Pinpoint the cell where the given text exists, returning its (x, y) midpoint coordinate. 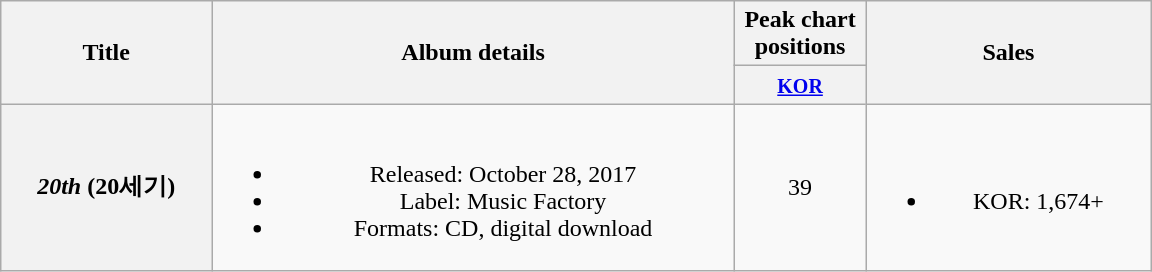
Released: October 28, 2017Label: Music FactoryFormats: CD, digital download (474, 188)
KOR: 1,674+ (1009, 188)
Title (106, 52)
Peak chart positions (800, 34)
KOR (800, 85)
Album details (474, 52)
20th (20세기) (106, 188)
Sales (1009, 52)
39 (800, 188)
